Output the (X, Y) coordinate of the center of the cell containing the given text.  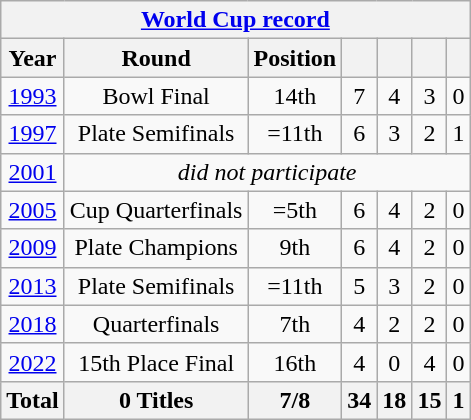
2009 (33, 248)
2005 (33, 210)
Bowl Final (156, 96)
18 (394, 400)
7th (295, 324)
Cup Quarterfinals (156, 210)
14th (295, 96)
15th Place Final (156, 362)
Quarterfinals (156, 324)
Total (33, 400)
16th (295, 362)
2001 (33, 172)
7/8 (295, 400)
did not participate (267, 172)
1993 (33, 96)
15 (430, 400)
Position (295, 58)
7 (360, 96)
Year (33, 58)
34 (360, 400)
9th (295, 248)
Round (156, 58)
2013 (33, 286)
1997 (33, 134)
Plate Champions (156, 248)
World Cup record (236, 20)
2022 (33, 362)
=5th (295, 210)
2018 (33, 324)
5 (360, 286)
0 Titles (156, 400)
